For the text-containing cell, return its midpoint in [X, Y] coordinate format. 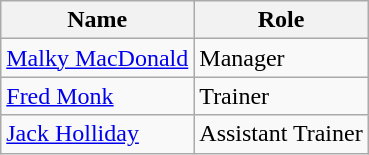
Fred Monk [98, 96]
Name [98, 20]
Trainer [281, 96]
Malky MacDonald [98, 58]
Role [281, 20]
Jack Holliday [98, 134]
Manager [281, 58]
Assistant Trainer [281, 134]
